Find where the given text appears and provide that cell's center as (x, y) coordinate. 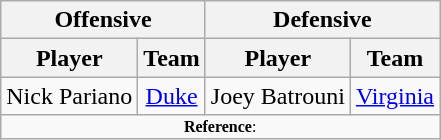
Reference: (220, 127)
Nick Pariano (70, 96)
Defensive (322, 20)
Duke (172, 96)
Joey Batrouni (278, 96)
Offensive (104, 20)
Virginia (394, 96)
